Return (X, Y) of the center of cell containing provided text 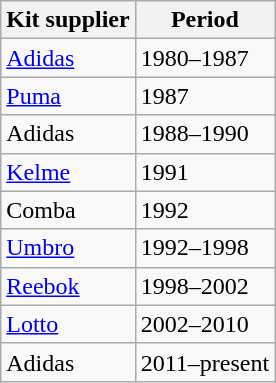
1991 (204, 172)
Lotto (68, 324)
Period (204, 20)
2011–present (204, 362)
Kelme (68, 172)
Puma (68, 96)
1992 (204, 210)
Reebok (68, 286)
1992–1998 (204, 248)
2002–2010 (204, 324)
Kit supplier (68, 20)
1988–1990 (204, 134)
Comba (68, 210)
Umbro (68, 248)
1987 (204, 96)
1980–1987 (204, 58)
1998–2002 (204, 286)
